Pinpoint the cell where the given text exists, returning its (X, Y) midpoint coordinate. 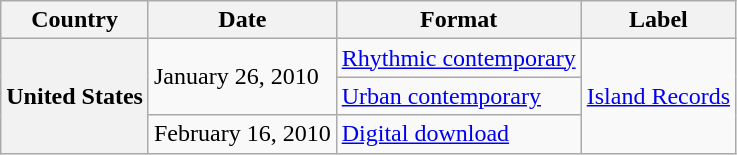
Urban contemporary (458, 96)
Format (458, 20)
January 26, 2010 (242, 77)
Digital download (458, 134)
United States (75, 96)
Country (75, 20)
Date (242, 20)
Island Records (658, 96)
Label (658, 20)
Rhythmic contemporary (458, 58)
February 16, 2010 (242, 134)
